Provide the (x, y) coordinate of the cell's center where the given text is located.  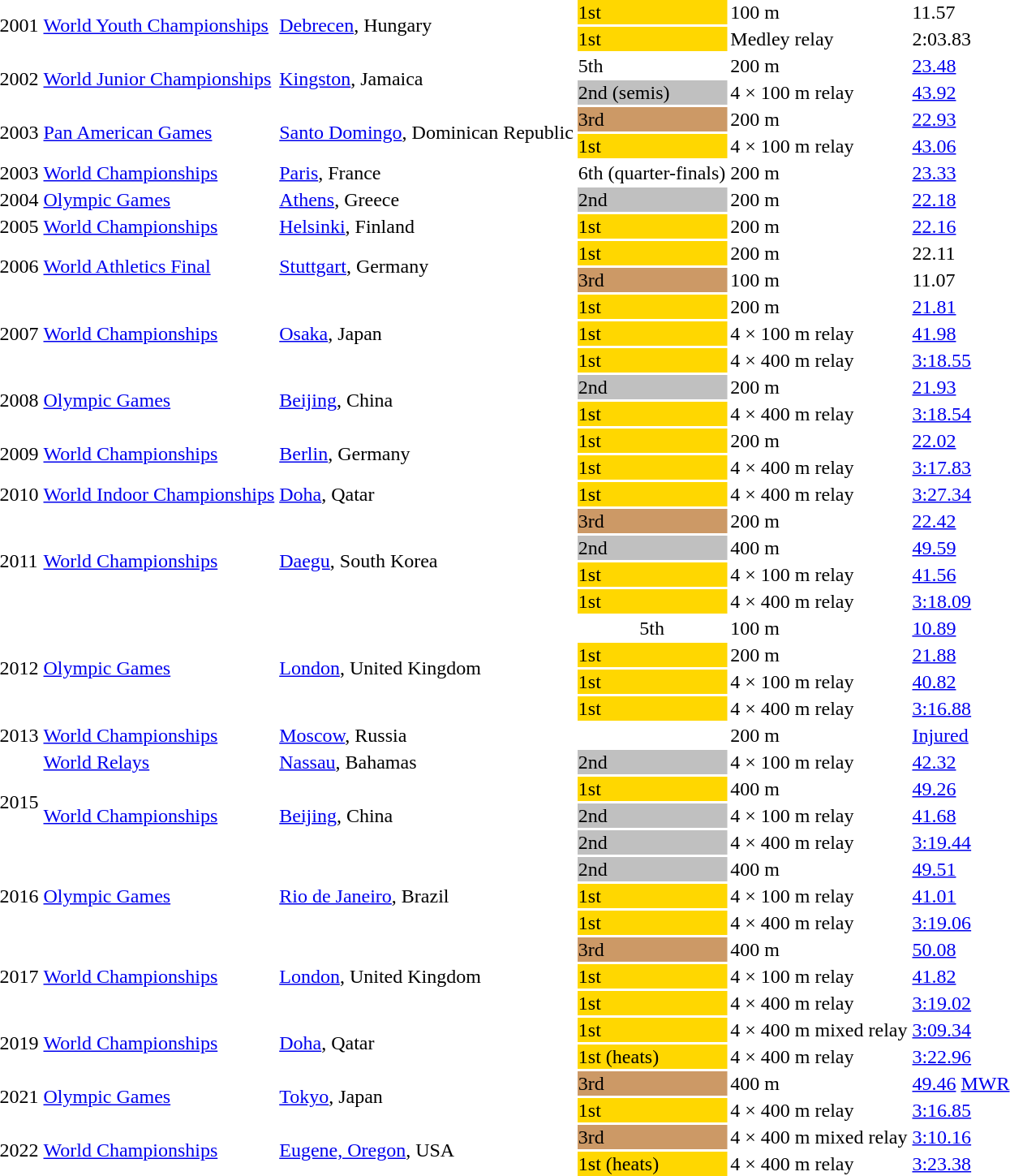
Tokyo, Japan (427, 1097)
Helsinki, Finland (427, 226)
Debrecen, Hungary (427, 26)
Santo Domingo, Dominican Republic (427, 133)
World Youth Championships (159, 26)
World Junior Championships (159, 80)
Medley relay (819, 39)
Nassau, Bahamas (427, 762)
Berlin, Germany (427, 454)
World Relays (159, 762)
World Indoor Championships (159, 494)
Athens, Greece (427, 200)
Pan American Games (159, 133)
Kingston, Jamaica (427, 80)
Stuttgart, Germany (427, 266)
Daegu, South Korea (427, 562)
Moscow, Russia (427, 735)
Rio de Janeiro, Brazil (427, 896)
Osaka, Japan (427, 334)
Eugene, Oregon, USA (427, 1151)
World Athletics Final (159, 266)
2nd (semis) (651, 93)
6th (quarter-finals) (651, 173)
Paris, France (427, 173)
